Find where the given text appears and provide that cell's center as [x, y] coordinate. 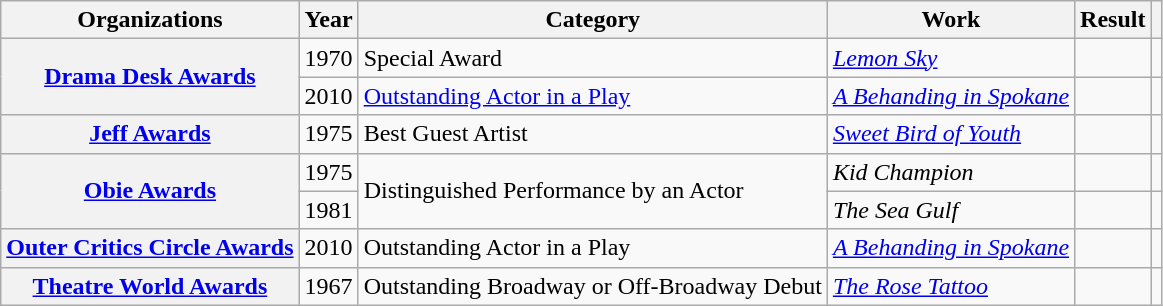
Lemon Sky [950, 58]
The Sea Gulf [950, 210]
Category [592, 20]
Sweet Bird of Youth [950, 134]
Outer Critics Circle Awards [150, 248]
Obie Awards [150, 191]
Year [328, 20]
Best Guest Artist [592, 134]
The Rose Tattoo [950, 286]
Kid Champion [950, 172]
Outstanding Broadway or Off-Broadway Debut [592, 286]
1981 [328, 210]
Drama Desk Awards [150, 77]
Result [1113, 20]
Distinguished Performance by an Actor [592, 191]
1970 [328, 58]
Theatre World Awards [150, 286]
Work [950, 20]
Organizations [150, 20]
1967 [328, 286]
Jeff Awards [150, 134]
Special Award [592, 58]
